Locate the cell with the specified text and output its [X, Y] center coordinate. 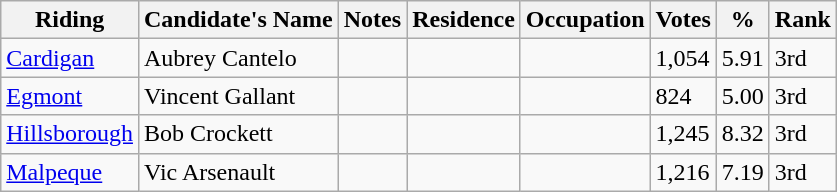
Rank [802, 20]
Votes [683, 20]
824 [683, 96]
Candidate's Name [238, 20]
8.32 [742, 134]
Malpeque [70, 172]
Bob Crockett [238, 134]
Residence [464, 20]
Vic Arsenault [238, 172]
Riding [70, 20]
1,216 [683, 172]
Notes [372, 20]
Occupation [585, 20]
5.00 [742, 96]
7.19 [742, 172]
% [742, 20]
1,054 [683, 58]
1,245 [683, 134]
5.91 [742, 58]
Egmont [70, 96]
Cardigan [70, 58]
Vincent Gallant [238, 96]
Hillsborough [70, 134]
Aubrey Cantelo [238, 58]
